For the text-containing cell, return its midpoint in (x, y) coordinate format. 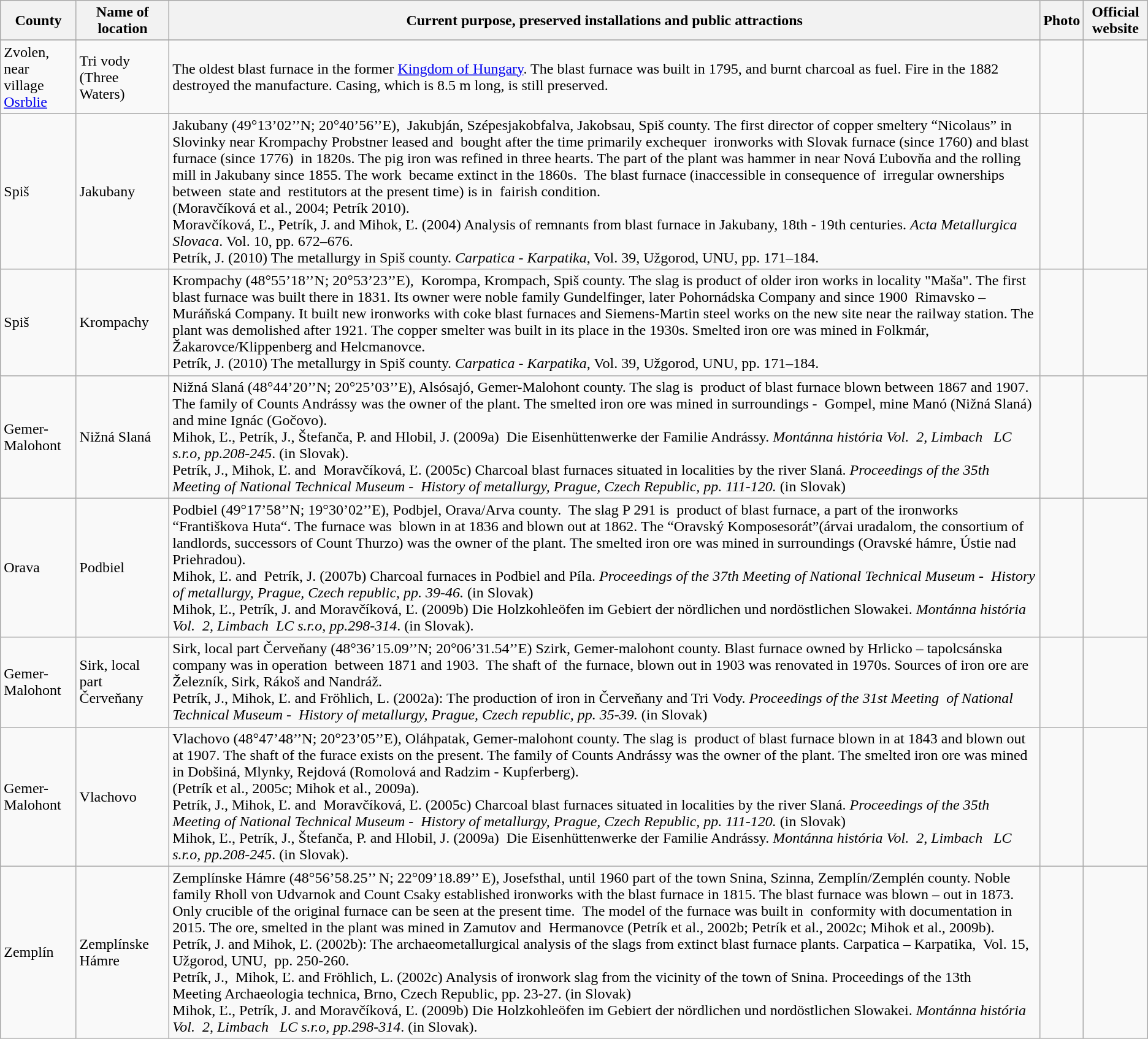
Sirk, local part Červeňany (123, 682)
County (38, 21)
Nižná Slaná (123, 437)
Zvolen,near village Osrblie (38, 77)
Zemplínske Hámre (123, 952)
Orava (38, 568)
Current purpose, preserved installations and public attractions (605, 21)
Official website (1116, 21)
Name of location (123, 21)
Vlachovo (123, 796)
Photo (1062, 21)
Podbiel (123, 568)
Jakubany (123, 191)
Krompachy (123, 323)
Zemplín (38, 952)
Tri vody (Three Waters) (123, 77)
